Determine the [X, Y] coordinate at the center of the cell enclosing the given text.  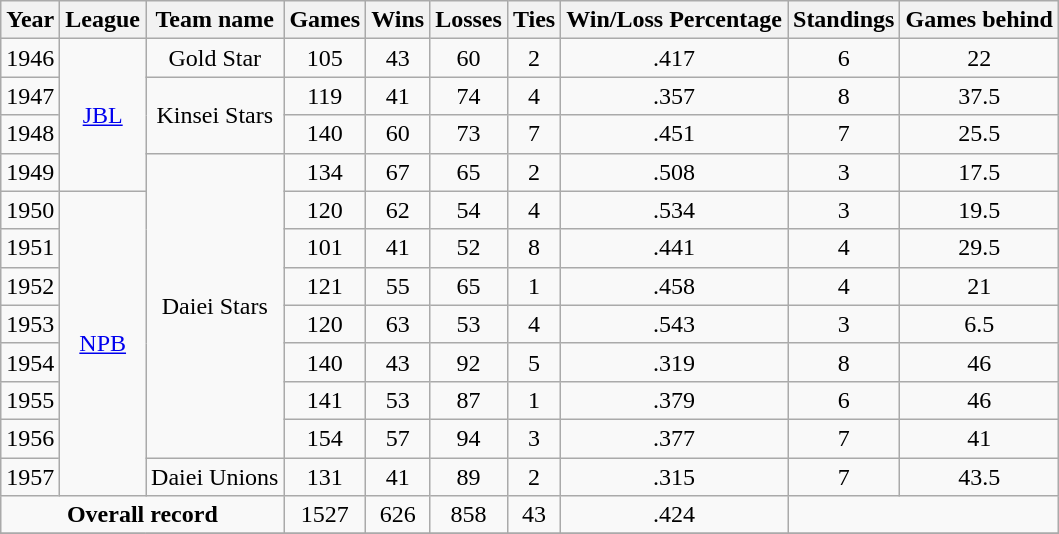
.377 [674, 438]
JBL [103, 115]
Gold Star [215, 58]
5 [534, 362]
1949 [30, 172]
119 [325, 96]
Games behind [979, 20]
134 [325, 172]
.451 [674, 134]
NPB [103, 343]
131 [325, 477]
6.5 [979, 324]
1957 [30, 477]
17.5 [979, 172]
Wins [398, 20]
1950 [30, 210]
.424 [674, 515]
62 [398, 210]
1948 [30, 134]
37.5 [979, 96]
.458 [674, 286]
54 [469, 210]
.441 [674, 248]
Kinsei Stars [215, 115]
52 [469, 248]
.534 [674, 210]
Games [325, 20]
1952 [30, 286]
1955 [30, 400]
Year [30, 20]
.315 [674, 477]
Win/Loss Percentage [674, 20]
141 [325, 400]
57 [398, 438]
25.5 [979, 134]
626 [398, 515]
Standings [844, 20]
87 [469, 400]
1947 [30, 96]
858 [469, 515]
22 [979, 58]
105 [325, 58]
55 [398, 286]
19.5 [979, 210]
1527 [325, 515]
154 [325, 438]
.543 [674, 324]
73 [469, 134]
74 [469, 96]
.417 [674, 58]
League [103, 20]
1953 [30, 324]
101 [325, 248]
Losses [469, 20]
1956 [30, 438]
1946 [30, 58]
1951 [30, 248]
Ties [534, 20]
1954 [30, 362]
43.5 [979, 477]
92 [469, 362]
.379 [674, 400]
.508 [674, 172]
89 [469, 477]
21 [979, 286]
.319 [674, 362]
Team name [215, 20]
.357 [674, 96]
94 [469, 438]
Daiei Stars [215, 305]
29.5 [979, 248]
67 [398, 172]
Overall record [142, 515]
Daiei Unions [215, 477]
63 [398, 324]
121 [325, 286]
